Search for the cell housing the specified text and yield its [X, Y] center coordinate. 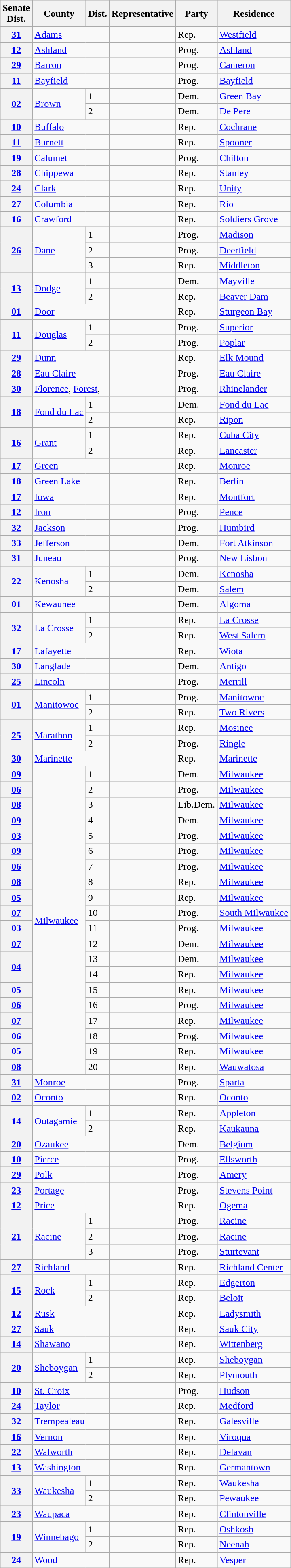
Delavan [254, 1452]
7 [97, 866]
Kewaunee [71, 604]
Dane [59, 250]
Green [71, 466]
9 [97, 897]
Madison [254, 235]
West Salem [254, 635]
Portage [71, 1190]
Vernon [71, 1437]
Jackson [71, 528]
Hudson [254, 1390]
Jefferson [71, 543]
Outagamie [59, 1121]
Richland [71, 1267]
Chilton [254, 157]
Pewaukee [254, 1498]
Merrill [254, 681]
Calumet [71, 157]
Stanley [254, 173]
Cameron [254, 65]
Galesville [254, 1421]
Door [71, 312]
Antigo [254, 666]
04 [16, 967]
Lincoln [71, 681]
Amery [254, 1174]
Neenah [254, 1545]
Sauk City [254, 1329]
Cuba City [254, 435]
Juneau [71, 558]
Wittenberg [254, 1344]
Berlin [254, 481]
Ozaukee [71, 1144]
Montfort [254, 497]
Rhinelander [254, 389]
6 [97, 851]
Superior [254, 327]
Lib.Dem. [196, 805]
Viroqua [254, 1437]
Marathon [59, 736]
St. Croix [71, 1390]
Adams [71, 34]
4 [97, 820]
21 [16, 1236]
Appleton [254, 1113]
Salem [254, 589]
Richland Center [254, 1267]
Plymouth [254, 1375]
26 [16, 250]
Deerfield [254, 250]
Edgerton [254, 1283]
Rock [59, 1290]
Medford [254, 1406]
Ladysmith [254, 1313]
Florence, Forest, [71, 389]
Mayville [254, 281]
Sparta [254, 1082]
Cochrane [254, 127]
Columbia [71, 204]
Pence [254, 512]
Beaver Dam [254, 296]
Unity [254, 188]
New Lisbon [254, 558]
8 [97, 882]
Polk [71, 1174]
Vesper [254, 1560]
Pierce [71, 1159]
Spooner [254, 142]
Oshkosh [254, 1529]
Stevens Point [254, 1190]
Brown [59, 104]
Washington [71, 1468]
Ogema [254, 1206]
Poplar [254, 343]
De Pere [254, 111]
Chippewa [71, 173]
Mosinee [254, 728]
Soldiers Grove [254, 219]
Clintonville [254, 1514]
Residence [254, 14]
Rio [254, 204]
Green Bay [254, 96]
Lancaster [254, 451]
SenateDist. [16, 14]
Clark [71, 188]
Grant [59, 443]
Westfield [254, 34]
Langlade [71, 666]
South Milwaukee [254, 913]
Walworth [71, 1452]
Dunn [71, 358]
5 [97, 836]
Ellsworth [254, 1159]
Ripon [254, 419]
Beloit [254, 1298]
Ringle [254, 743]
Kaukauna [254, 1128]
Rusk [71, 1313]
Dodge [59, 289]
Elk Mound [254, 358]
Crawford [71, 219]
Wood [71, 1560]
Dist. [97, 14]
Douglas [59, 335]
Fort Atkinson [254, 543]
Wauwatosa [254, 1067]
County [59, 14]
Middleton [254, 266]
Party [196, 14]
Winnebago [59, 1537]
Wiota [254, 651]
Belgium [254, 1144]
Barron [71, 65]
Two Rivers [254, 713]
Germantown [254, 1468]
Humbird [254, 528]
Iron [71, 512]
Shawano [71, 1344]
Green Lake [71, 481]
Taylor [71, 1406]
Representative [143, 14]
Algoma [254, 604]
Sturtevant [254, 1252]
Sturgeon Bay [254, 312]
Sauk [71, 1329]
Waupaca [71, 1514]
Buffalo [71, 127]
Trempealeau [71, 1421]
Iowa [71, 497]
Lafayette [71, 651]
Burnett [71, 142]
Price [71, 1206]
